Capture the cell that displays the provided text and extract its (X, Y) central coordinate. 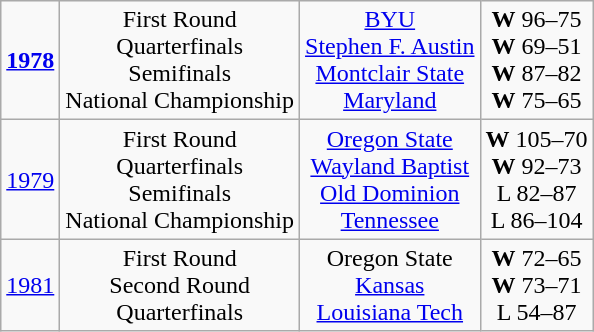
Oregon StateWayland BaptistOld DominionTennessee (390, 180)
First RoundSecond RoundQuarterfinals (180, 285)
1978 (30, 60)
1981 (30, 285)
W 105–70W 92–73L 82–87L 86–104 (536, 180)
W 72–65W 73–71L 54–87 (536, 285)
Oregon StateKansasLouisiana Tech (390, 285)
W 96–75W 69–51W 87–82W 75–65 (536, 60)
BYUStephen F. AustinMontclair StateMaryland (390, 60)
1979 (30, 180)
